Return (x, y) of the center of cell containing provided text 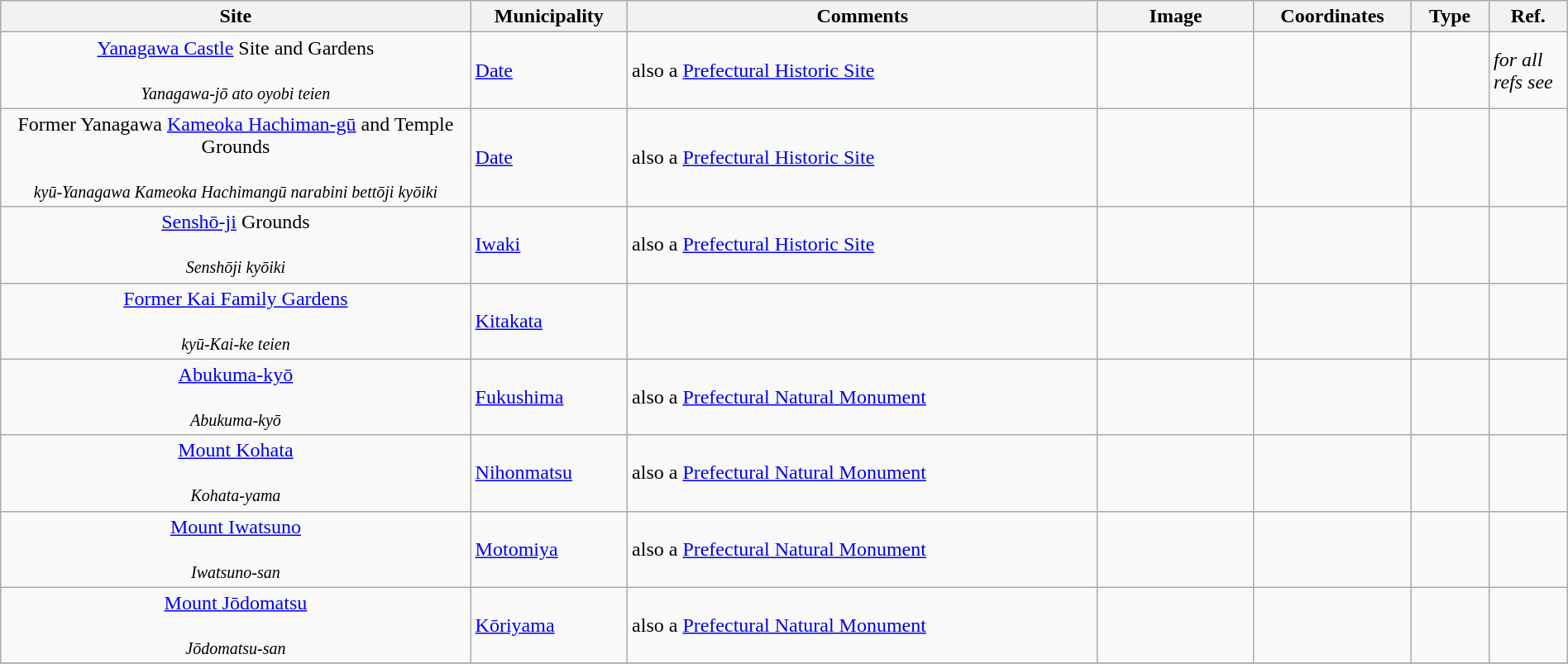
Site (236, 17)
Yanagawa Castle Site and GardensYanagawa-jō ato oyobi teien (236, 70)
Kōriyama (549, 625)
Motomiya (549, 549)
Image (1176, 17)
Kitakata (549, 321)
Ref. (1528, 17)
Former Yanagawa Kameoka Hachiman-gū and Temple Groundskyū-Yanagawa Kameoka Hachimangū narabini bettōji kyōiki (236, 157)
Abukuma-kyōAbukuma-kyō (236, 397)
Mount JōdomatsuJōdomatsu-san (236, 625)
Fukushima (549, 397)
Municipality (549, 17)
Nihonmatsu (549, 473)
Mount IwatsunoIwatsuno-san (236, 549)
Senshō-ji GroundsSenshōji kyōiki (236, 245)
Former Kai Family Gardenskyū-Kai-ke teien (236, 321)
Mount KohataKohata-yama (236, 473)
Comments (863, 17)
for all refs see (1528, 70)
Type (1451, 17)
Coordinates (1331, 17)
Iwaki (549, 245)
